For the text-containing cell, return its midpoint in (x, y) coordinate format. 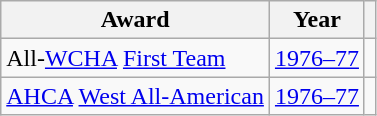
All-WCHA First Team (136, 58)
AHCA West All-American (136, 96)
Award (136, 20)
Year (316, 20)
